Detect which cell encompasses the target text, then output its (x, y) center coordinate. 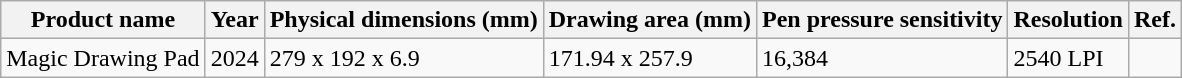
2024 (234, 58)
279 x 192 x 6.9 (404, 58)
Year (234, 20)
Drawing area (mm) (650, 20)
171.94 x 257.9 (650, 58)
Resolution (1068, 20)
Physical dimensions (mm) (404, 20)
Pen pressure sensitivity (882, 20)
Ref. (1154, 20)
2540 LPI (1068, 58)
Magic Drawing Pad (103, 58)
16,384 (882, 58)
Product name (103, 20)
